Extract the [X, Y] coordinate from the center of the cell holding the provided text.  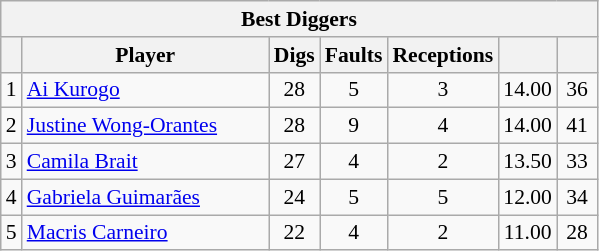
13.50 [528, 162]
Macris Carneiro [146, 233]
41 [577, 126]
24 [294, 197]
Justine Wong-Orantes [146, 126]
Ai Kurogo [146, 90]
9 [354, 126]
12.00 [528, 197]
33 [577, 162]
36 [577, 90]
27 [294, 162]
34 [577, 197]
Player [146, 55]
22 [294, 233]
Receptions [442, 55]
Digs [294, 55]
1 [12, 90]
Camila Brait [146, 162]
Best Diggers [299, 19]
11.00 [528, 233]
Faults [354, 55]
Gabriela Guimarães [146, 197]
